From the cell containing the given text, extract its center point as [X, Y] coordinate. 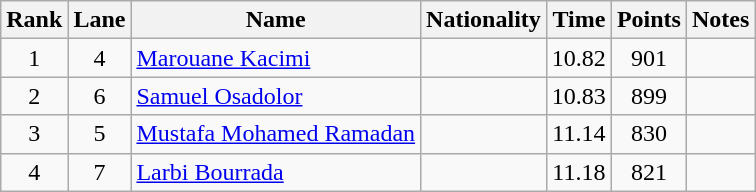
821 [648, 172]
10.83 [578, 96]
Rank [34, 20]
Larbi Bourrada [276, 172]
11.18 [578, 172]
901 [648, 58]
Nationality [484, 20]
Name [276, 20]
Marouane Kacimi [276, 58]
1 [34, 58]
11.14 [578, 134]
899 [648, 96]
Points [648, 20]
10.82 [578, 58]
3 [34, 134]
Time [578, 20]
Lane [100, 20]
830 [648, 134]
Notes [720, 20]
Mustafa Mohamed Ramadan [276, 134]
7 [100, 172]
5 [100, 134]
Samuel Osadolor [276, 96]
6 [100, 96]
2 [34, 96]
